Determine the [X, Y] coordinate at the center of the cell enclosing the given text.  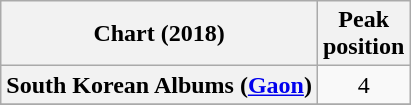
Peak position [363, 34]
South Korean Albums (Gaon) [160, 85]
4 [363, 85]
Chart (2018) [160, 34]
